Scan for the cell matching the given text and deliver its [x, y] coordinate at center. 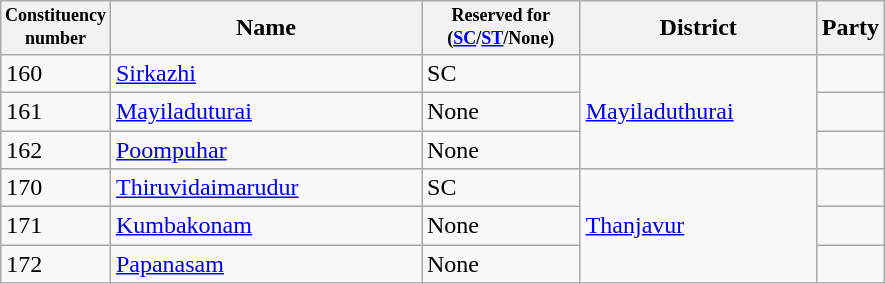
170 [56, 188]
Poompuhar [266, 150]
Reserved for (SC/ST/None) [502, 28]
Thiruvidaimarudur [266, 188]
171 [56, 226]
162 [56, 150]
Mayiladuturai [266, 111]
172 [56, 264]
160 [56, 73]
Mayiladuthurai [698, 111]
Papanasam [266, 264]
161 [56, 111]
Sirkazhi [266, 73]
Name [266, 28]
District [698, 28]
Constituency number [56, 28]
Kumbakonam [266, 226]
Party [850, 28]
Thanjavur [698, 226]
